Determine the (X, Y) coordinate at the center of the cell enclosing the given text.  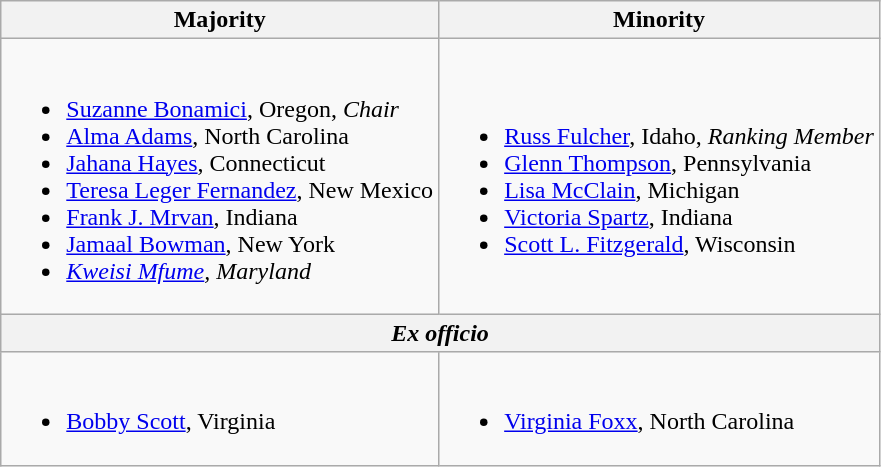
Majority (220, 20)
Russ Fulcher, Idaho, Ranking MemberGlenn Thompson, PennsylvaniaLisa McClain, MichiganVictoria Spartz, IndianaScott L. Fitzgerald, Wisconsin (660, 176)
Bobby Scott, Virginia (220, 408)
Minority (660, 20)
Ex officio (440, 333)
Virginia Foxx, North Carolina (660, 408)
